Capture the cell that displays the provided text and extract its [X, Y] central coordinate. 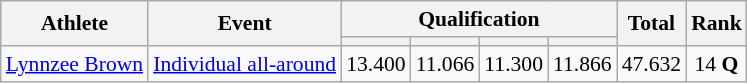
Qualification [479, 19]
Athlete [74, 24]
Total [652, 24]
Event [244, 24]
11.866 [582, 64]
Individual all-around [244, 64]
Lynnzee Brown [74, 64]
13.400 [376, 64]
14 Q [716, 64]
11.300 [514, 64]
11.066 [446, 64]
47.632 [652, 64]
Rank [716, 24]
